Provide the (x, y) coordinate of the cell's center where the given text is located.  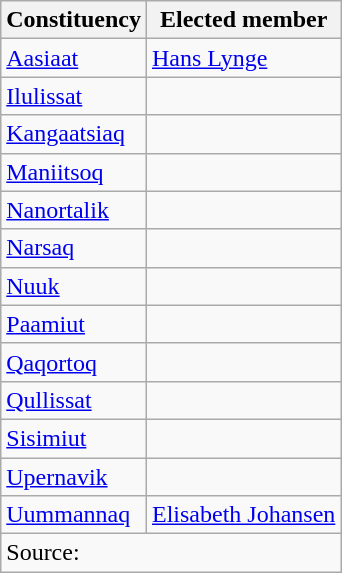
Aasiaat (74, 58)
Hans Lynge (243, 58)
Kangaatsiaq (74, 134)
Narsaq (74, 248)
Elisabeth Johansen (243, 515)
Uummannaq (74, 515)
Ilulissat (74, 96)
Elected member (243, 20)
Nanortalik (74, 210)
Source: (171, 553)
Nuuk (74, 286)
Qaqortoq (74, 362)
Upernavik (74, 477)
Sisimiut (74, 438)
Maniitsoq (74, 172)
Paamiut (74, 324)
Constituency (74, 20)
Qullissat (74, 400)
